For the text-containing cell, return its midpoint in [x, y] coordinate format. 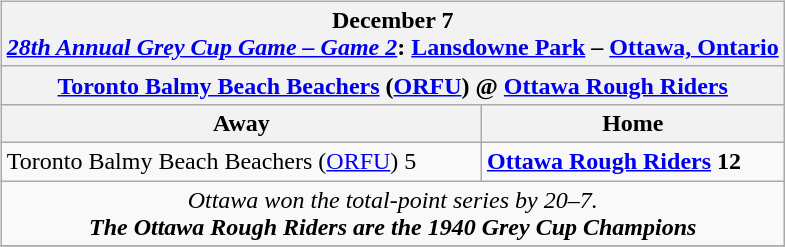
Toronto Balmy Beach Beachers (ORFU) 5 [241, 161]
Toronto Balmy Beach Beachers (ORFU) @ Ottawa Rough Riders [392, 85]
Ottawa Rough Riders 12 [632, 161]
Away [241, 123]
December 728th Annual Grey Cup Game – Game 2: Lansdowne Park – Ottawa, Ontario [392, 34]
Home [632, 123]
Ottawa won the total-point series by 20–7.The Ottawa Rough Riders are the 1940 Grey Cup Champions [392, 212]
